Search for the cell housing the specified text and yield its (X, Y) center coordinate. 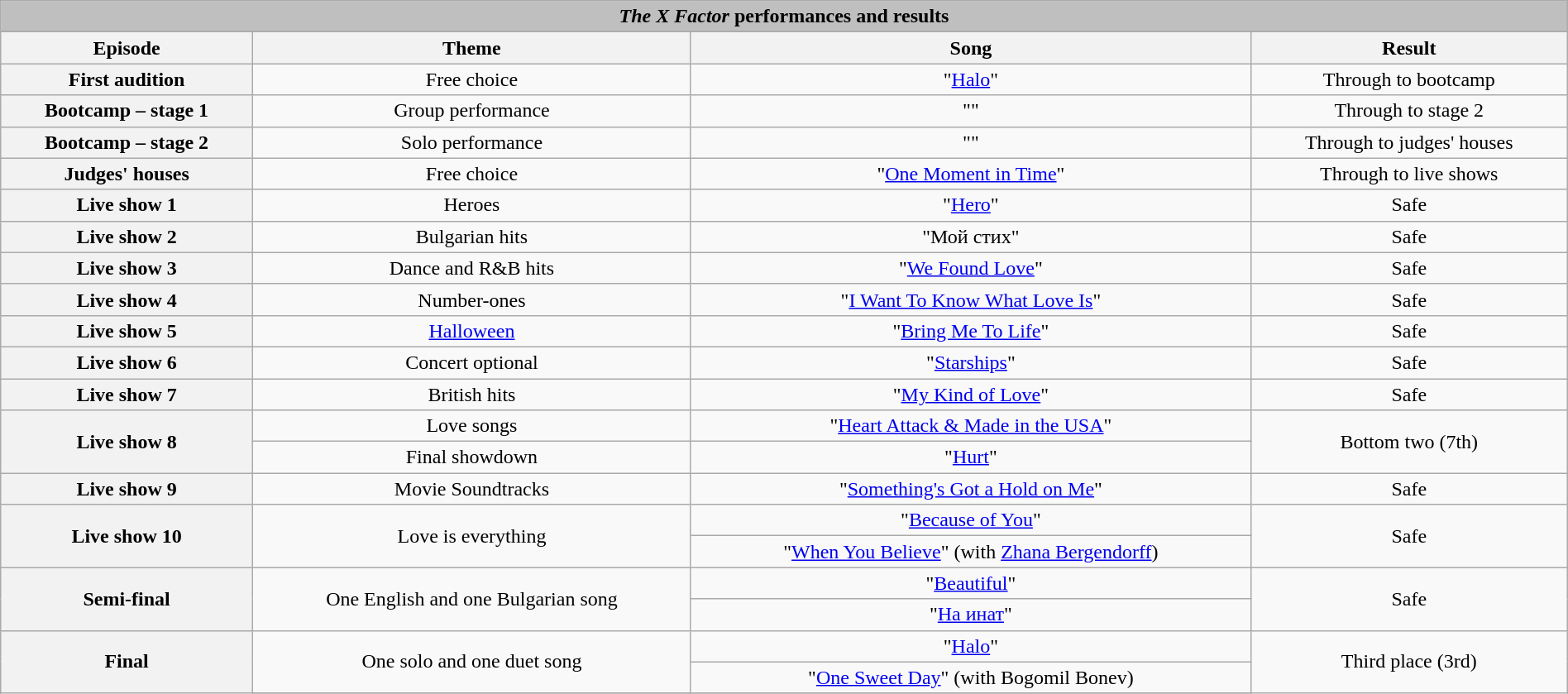
Group performance (471, 111)
One solo and one duet song (471, 662)
Live show 9 (127, 489)
"My Kind of Love" (971, 395)
Through to live shows (1409, 174)
Bottom two (7th) (1409, 442)
"На инат" (971, 615)
First audition (127, 79)
Live show 6 (127, 362)
"I Want To Know What Love Is" (971, 299)
Final showdown (471, 457)
Bootcamp – stage 1 (127, 111)
Live show 1 (127, 205)
Result (1409, 48)
"Starships" (971, 362)
"Мой стих" (971, 237)
"Bring Me To Life" (971, 331)
Love songs (471, 426)
Live show 10 (127, 536)
Dance and R&B hits (471, 268)
Judges' houses (127, 174)
"Hurt" (971, 457)
Through to bootcamp (1409, 79)
"Because of You" (971, 520)
Semi-final (127, 599)
"Hero" (971, 205)
Bulgarian hits (471, 237)
"Heart Attack & Made in the USA" (971, 426)
Bootcamp – stage 2 (127, 142)
Episode (127, 48)
Through to judges' houses (1409, 142)
Live show 4 (127, 299)
Movie Soundtracks (471, 489)
Heroes (471, 205)
Number-ones (471, 299)
Song (971, 48)
"Something's Got a Hold on Me" (971, 489)
Live show 2 (127, 237)
Through to stage 2 (1409, 111)
"Beautiful" (971, 583)
Halloween (471, 331)
Theme (471, 48)
"One Sweet Day" (with Bogomil Bonev) (971, 677)
Final (127, 662)
"We Found Love" (971, 268)
Live show 8 (127, 442)
Solo performance (471, 142)
"When You Believe" (with Zhana Bergendorff) (971, 552)
Live show 7 (127, 395)
Live show 3 (127, 268)
Third place (3rd) (1409, 662)
Love is everything (471, 536)
Concert optional (471, 362)
The X Factor performances and results (784, 17)
One English and one Bulgarian song (471, 599)
"One Moment in Time" (971, 174)
Live show 5 (127, 331)
British hits (471, 395)
